Return [X, Y] of the center of cell containing provided text 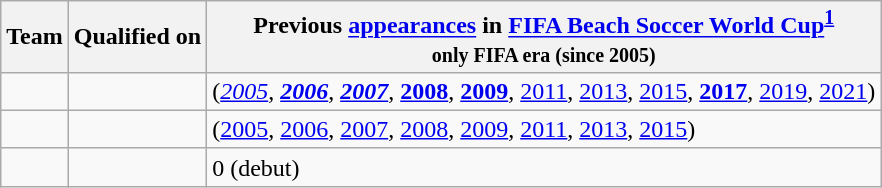
Team [35, 37]
Previous appearances in FIFA Beach Soccer World Cup1only FIFA era (since 2005) [544, 37]
0 (debut) [544, 167]
(2005, 2006, 2007, 2008, 2009, 2011, 2013, 2015, 2017, 2019, 2021) [544, 91]
Qualified on [137, 37]
(2005, 2006, 2007, 2008, 2009, 2011, 2013, 2015) [544, 129]
